Find where the given text appears and provide that cell's center as (X, Y) coordinate. 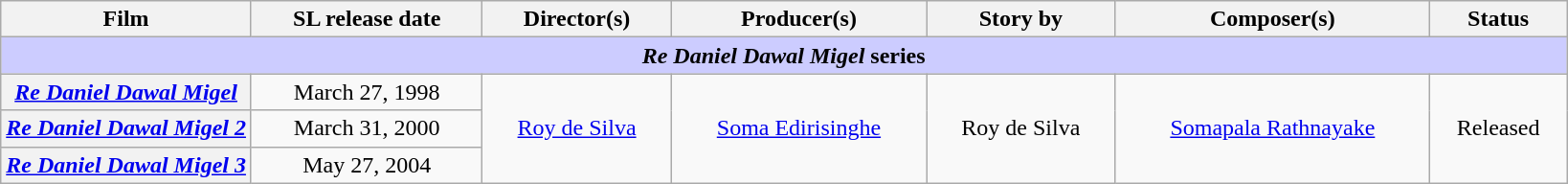
Composer(s) (1273, 19)
March 27, 1998 (366, 92)
March 31, 2000 (366, 128)
Producer(s) (798, 19)
Re Daniel Dawal Migel 3 (126, 165)
Story by (1020, 19)
Somapala Rathnayake (1273, 128)
Director(s) (576, 19)
Re Daniel Dawal Migel (126, 92)
May 27, 2004 (366, 165)
Soma Edirisinghe (798, 128)
Film (126, 19)
Status (1499, 19)
Released (1499, 128)
Re Daniel Dawal Migel series (784, 56)
SL release date (366, 19)
Re Daniel Dawal Migel 2 (126, 128)
